For the text-containing cell, return its midpoint in (X, Y) coordinate format. 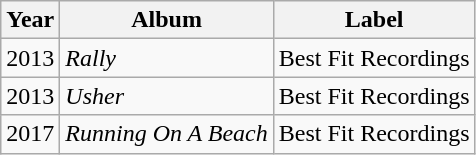
Usher (166, 96)
2017 (30, 134)
Album (166, 20)
Year (30, 20)
Label (374, 20)
Running On A Beach (166, 134)
Rally (166, 58)
